Capture the cell that displays the provided text and extract its [x, y] central coordinate. 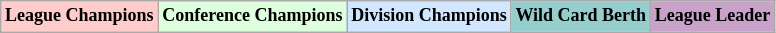
Division Champions [429, 16]
League Champions [80, 16]
League Leader [712, 16]
Conference Champions [252, 16]
Wild Card Berth [580, 16]
